Provide the [X, Y] coordinate of the cell's center where the given text is located.  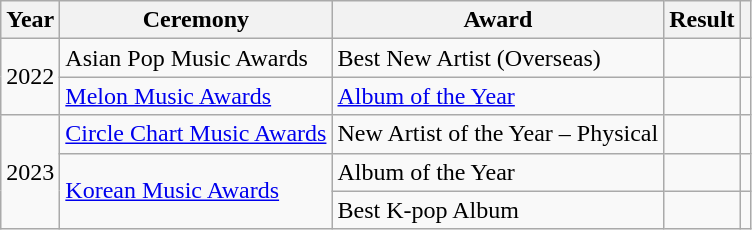
Circle Chart Music Awards [196, 134]
Year [30, 20]
2023 [30, 172]
Best New Artist (Overseas) [498, 58]
Ceremony [196, 20]
New Artist of the Year – Physical [498, 134]
Award [498, 20]
Korean Music Awards [196, 191]
Melon Music Awards [196, 96]
Best K-pop Album [498, 210]
2022 [30, 77]
Asian Pop Music Awards [196, 58]
Result [702, 20]
